Capture the cell that displays the provided text and extract its [x, y] central coordinate. 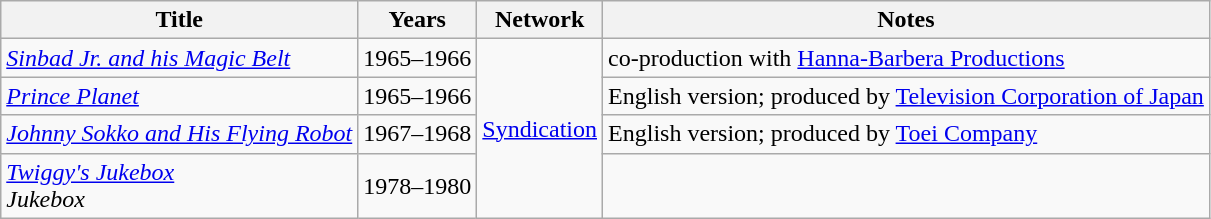
Prince Planet [180, 96]
1967–1968 [418, 134]
English version; produced by Toei Company [906, 134]
Network [540, 20]
Sinbad Jr. and his Magic Belt [180, 58]
co-production with Hanna-Barbera Productions [906, 58]
English version; produced by Television Corporation of Japan [906, 96]
Years [418, 20]
Syndication [540, 128]
Title [180, 20]
Notes [906, 20]
Johnny Sokko and His Flying Robot [180, 134]
Twiggy's JukeboxJukebox [180, 186]
1978–1980 [418, 186]
